Locate the cell with the specified text and output its [x, y] center coordinate. 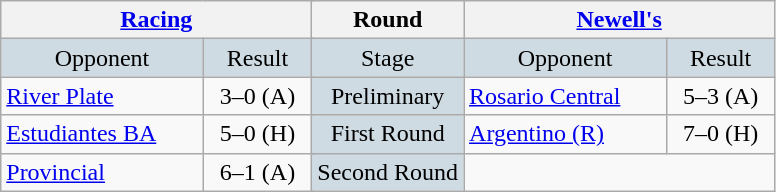
Preliminary [388, 96]
Provincial [102, 172]
Racing [156, 20]
5–3 (A) [721, 96]
Rosario Central [566, 96]
6–1 (A) [258, 172]
Argentino (R) [566, 134]
Second Round [388, 172]
Newell's [620, 20]
First Round [388, 134]
3–0 (A) [258, 96]
Stage [388, 58]
Estudiantes BA [102, 134]
Round [388, 20]
7–0 (H) [721, 134]
5–0 (H) [258, 134]
River Plate [102, 96]
